Return the (x, y) coordinate for the center point of the cell that contains the specified text.  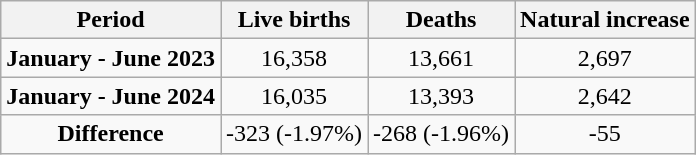
2,642 (606, 96)
-55 (606, 134)
13,661 (442, 58)
-323 (-1.97%) (294, 134)
2,697 (606, 58)
Difference (111, 134)
13,393 (442, 96)
Live births (294, 20)
Deaths (442, 20)
Natural increase (606, 20)
January - June 2024 (111, 96)
-268 (-1.96%) (442, 134)
January - June 2023 (111, 58)
16,358 (294, 58)
Period (111, 20)
16,035 (294, 96)
